Provide the (X, Y) coordinate of the cell's center where the given text is located.  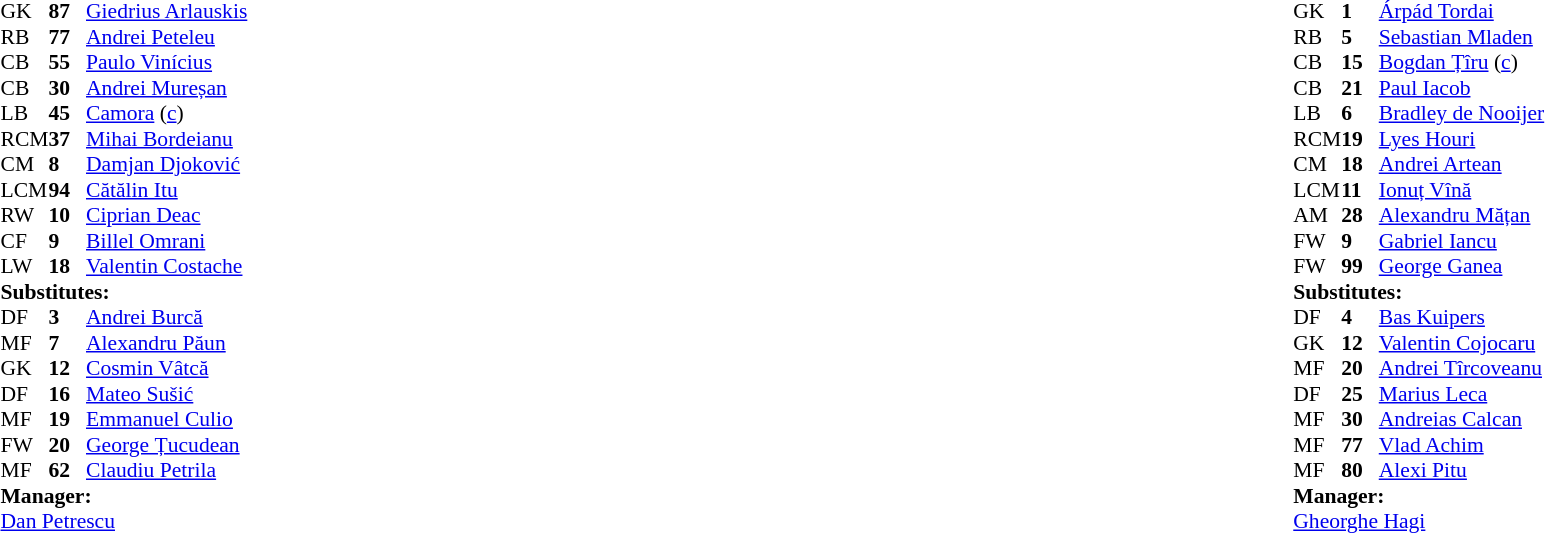
RW (24, 215)
Paulo Vinícius (166, 63)
CF (24, 241)
94 (67, 190)
16 (67, 394)
21 (1360, 88)
Sebastian Mladen (1462, 37)
Andrei Burcă (166, 317)
99 (1360, 267)
Cosmin Vâtcă (166, 369)
AM (1317, 215)
Lyes Houri (1462, 139)
Valentin Cojocaru (1462, 343)
Billel Omrani (166, 241)
Andreias Calcan (1462, 419)
Mihai Bordeianu (166, 139)
15 (1360, 63)
6 (1360, 113)
Emmanuel Culio (166, 419)
Camora (c) (166, 113)
Alexandru Mățan (1462, 215)
80 (1360, 471)
37 (67, 139)
Ciprian Deac (166, 215)
Cătălin Itu (166, 190)
Alexandru Păun (166, 343)
4 (1360, 317)
Ionuț Vînă (1462, 190)
Bradley de Nooijer (1462, 113)
Gabriel Iancu (1462, 241)
Andrei Peteleu (166, 37)
Bogdan Țîru (c) (1462, 63)
Andrei Artean (1462, 165)
Andrei Tîrcoveanu (1462, 369)
Andrei Mureșan (166, 88)
25 (1360, 394)
Marius Leca (1462, 394)
LW (24, 267)
28 (1360, 215)
Paul Iacob (1462, 88)
Valentin Costache (166, 267)
Vlad Achim (1462, 445)
62 (67, 471)
George Ganea (1462, 267)
Bas Kuipers (1462, 317)
10 (67, 215)
45 (67, 113)
11 (1360, 190)
5 (1360, 37)
7 (67, 343)
55 (67, 63)
Damjan Djoković (166, 165)
8 (67, 165)
3 (67, 317)
Alexi Pitu (1462, 471)
George Țucudean (166, 445)
Mateo Sušić (166, 394)
Claudiu Petrila (166, 471)
